Search for the cell housing the specified text and yield its (x, y) center coordinate. 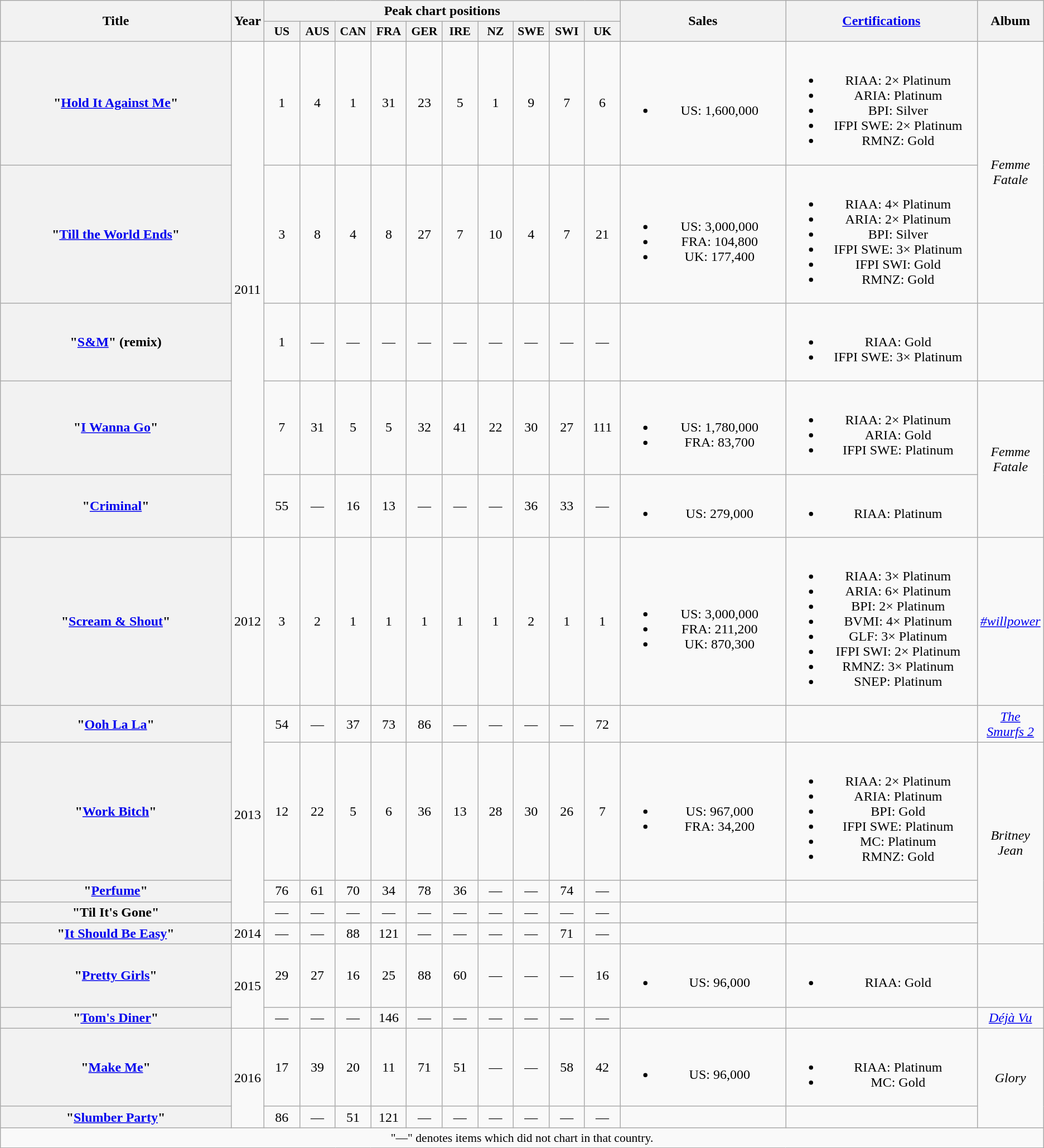
Album (1011, 21)
RIAA: 2× PlatinumARIA: PlatinumBPI: SilverIFPI SWE: 2× PlatinumRMNZ: Gold (882, 103)
12 (282, 811)
21 (602, 234)
US: 1,780,000FRA: 83,700 (703, 428)
RIAA: GoldIFPI SWE: 3× Platinum (882, 342)
UK (602, 32)
Certifications (882, 21)
34 (389, 891)
CAN (353, 32)
US: 3,000,000FRA: 104,800UK: 177,400 (703, 234)
72 (602, 724)
Sales (703, 21)
74 (567, 891)
RIAA: 4× PlatinumARIA: 2× PlatinumBPI: SilverIFPI SWE: 3× PlatinumIFPI SWI: GoldRMNZ: Gold (882, 234)
NZ (496, 32)
"Criminal" (116, 506)
RIAA: 2× PlatinumARIA: GoldIFPI SWE: Platinum (882, 428)
2012 (248, 622)
SWI (567, 32)
RIAA: 3× PlatinumARIA: 6× PlatinumBPI: 2× PlatinumBVMI: 4× PlatinumGLF: 3× PlatinumIFPI SWI: 2× PlatinumRMNZ: 3× PlatinumSNEP: Platinum (882, 622)
25 (389, 976)
Glory (1011, 1078)
GER (424, 32)
111 (602, 428)
2013 (248, 814)
37 (353, 724)
"I Wanna Go" (116, 428)
"Ooh La La" (116, 724)
RIAA: Platinum (882, 506)
"Pretty Girls" (116, 976)
"Tom's Diner" (116, 1018)
23 (424, 103)
US: 1,600,000 (703, 103)
33 (567, 506)
The Smurfs 2 (1011, 724)
"—" denotes items which did not chart in that country. (522, 1137)
US (282, 32)
146 (389, 1018)
28 (496, 811)
"Perfume" (116, 891)
17 (282, 1067)
"Till the World Ends" (116, 234)
32 (424, 428)
US: 3,000,000FRA: 211,200UK: 870,300 (703, 622)
US: 279,000 (703, 506)
20 (353, 1067)
US: 967,000FRA: 34,200 (703, 811)
"Hold It Against Me" (116, 103)
42 (602, 1067)
2011 (248, 289)
Britney Jean (1011, 843)
"Slumber Party" (116, 1117)
70 (353, 891)
SWE (531, 32)
"Scream & Shout" (116, 622)
39 (317, 1067)
RIAA: PlatinumMC: Gold (882, 1067)
78 (424, 891)
AUS (317, 32)
"Make Me" (116, 1067)
FRA (389, 32)
60 (460, 976)
55 (282, 506)
10 (496, 234)
"It Should Be Easy" (116, 933)
2016 (248, 1078)
Title (116, 21)
#willpower (1011, 622)
2014 (248, 933)
9 (531, 103)
RIAA: 2× PlatinumARIA: PlatinumBPI: GoldIFPI SWE: PlatinumMC: PlatinumRMNZ: Gold (882, 811)
76 (282, 891)
29 (282, 976)
Déjà Vu (1011, 1018)
58 (567, 1067)
2015 (248, 986)
54 (282, 724)
73 (389, 724)
Year (248, 21)
"Til It's Gone" (116, 912)
IRE (460, 32)
"S&M" (remix) (116, 342)
RIAA: Gold (882, 976)
11 (389, 1067)
Peak chart positions (442, 11)
"Work Bitch" (116, 811)
26 (567, 811)
61 (317, 891)
41 (460, 428)
